Extract the (X, Y) coordinate from the center of the cell holding the provided text.  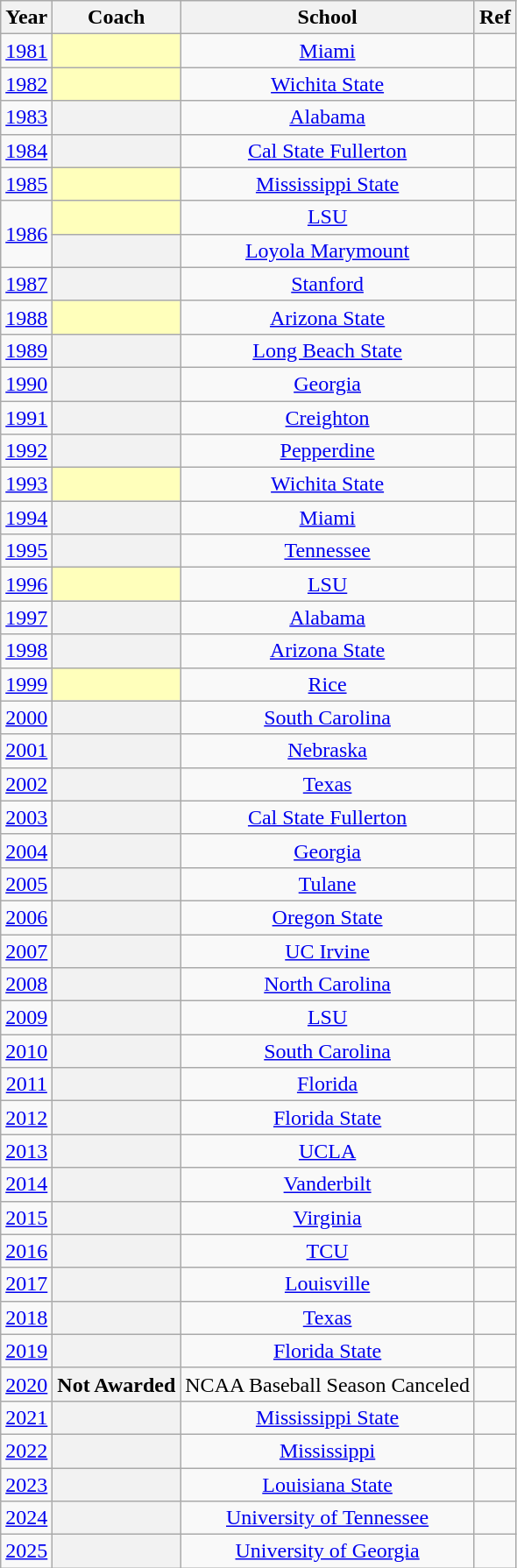
1997 (26, 618)
2007 (26, 950)
Louisville (328, 1284)
Oregon State (328, 917)
School (328, 18)
2016 (26, 1251)
2013 (26, 1151)
1986 (26, 234)
2002 (26, 784)
1992 (26, 451)
2011 (26, 1084)
1987 (26, 284)
1996 (26, 584)
2025 (26, 1551)
Nebraska (328, 751)
Pepperdine (328, 451)
1983 (26, 117)
1998 (26, 651)
Mississippi (328, 1451)
2010 (26, 1051)
NCAA Baseball Season Canceled (328, 1384)
Tulane (328, 884)
Vanderbilt (328, 1184)
2023 (26, 1485)
2022 (26, 1451)
1988 (26, 317)
Virginia (328, 1218)
1991 (26, 418)
2006 (26, 917)
2008 (26, 985)
1993 (26, 484)
Louisiana State (328, 1485)
2009 (26, 1018)
1981 (26, 51)
2004 (26, 851)
Stanford (328, 284)
TCU (328, 1251)
Loyola Marymount (328, 251)
2001 (26, 751)
2000 (26, 717)
North Carolina (328, 985)
1985 (26, 184)
Long Beach State (328, 350)
1984 (26, 151)
2018 (26, 1317)
2005 (26, 884)
2024 (26, 1518)
1995 (26, 551)
2012 (26, 1118)
1994 (26, 518)
University of Tennessee (328, 1518)
Coach (117, 18)
2020 (26, 1384)
2014 (26, 1184)
University of Georgia (328, 1551)
1990 (26, 384)
Ref (494, 18)
Rice (328, 684)
Year (26, 18)
Creighton (328, 418)
2019 (26, 1351)
2017 (26, 1284)
2015 (26, 1218)
Tennessee (328, 551)
2021 (26, 1417)
1982 (26, 84)
Florida (328, 1084)
2003 (26, 817)
UCLA (328, 1151)
Not Awarded (117, 1384)
UC Irvine (328, 950)
1999 (26, 684)
1989 (26, 350)
